Return (X, Y) of the center of cell containing provided text 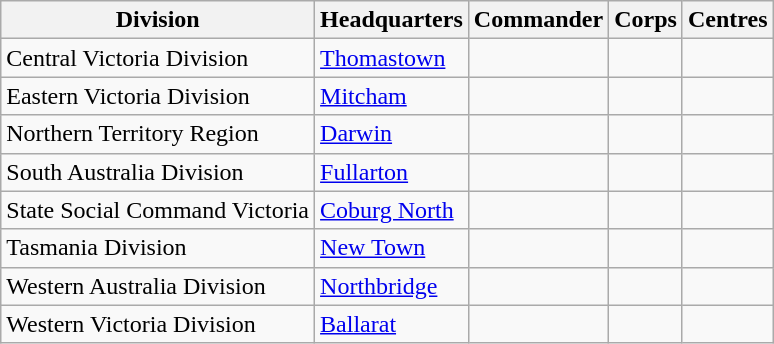
Commander (538, 20)
New Town (392, 248)
Fullarton (392, 172)
Eastern Victoria Division (158, 96)
Coburg North (392, 210)
Northbridge (392, 286)
State Social Command Victoria (158, 210)
Corps (646, 20)
Division (158, 20)
Darwin (392, 134)
Headquarters (392, 20)
Northern Territory Region (158, 134)
Western Australia Division (158, 286)
Ballarat (392, 324)
Centres (728, 20)
South Australia Division (158, 172)
Western Victoria Division (158, 324)
Tasmania Division (158, 248)
Central Victoria Division (158, 58)
Thomastown (392, 58)
Mitcham (392, 96)
